Capture the cell that displays the provided text and extract its [x, y] central coordinate. 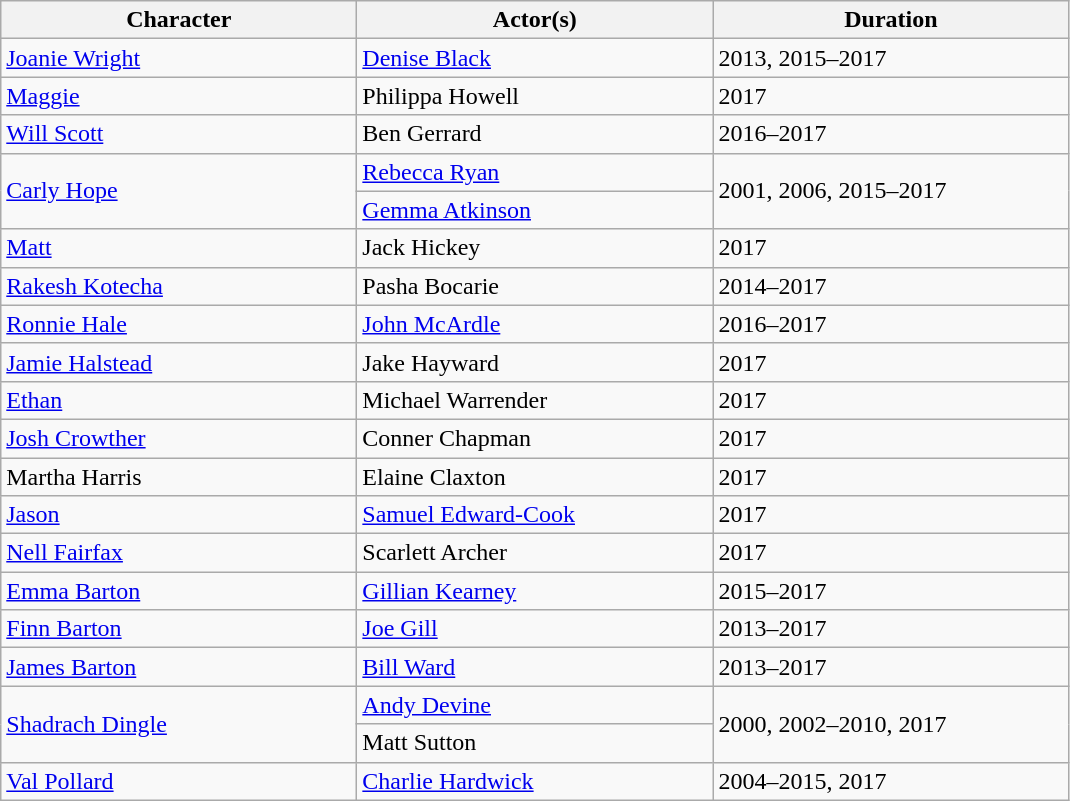
Ethan [179, 400]
Martha Harris [179, 477]
Emma Barton [179, 591]
Ben Gerrard [535, 134]
Charlie Hardwick [535, 781]
Carly Hope [179, 191]
2014–2017 [891, 286]
Bill Ward [535, 667]
2004–2015, 2017 [891, 781]
Maggie [179, 96]
Ronnie Hale [179, 324]
Samuel Edward-Cook [535, 515]
Conner Chapman [535, 438]
Shadrach Dingle [179, 724]
2000, 2002–2010, 2017 [891, 724]
John McArdle [535, 324]
Finn Barton [179, 629]
Matt Sutton [535, 743]
Denise Black [535, 58]
Rakesh Kotecha [179, 286]
Joe Gill [535, 629]
Matt [179, 248]
2013, 2015–2017 [891, 58]
Joanie Wright [179, 58]
Duration [891, 20]
Gemma Atkinson [535, 210]
Jamie Halstead [179, 362]
Jason [179, 515]
Philippa Howell [535, 96]
Scarlett Archer [535, 553]
Jake Hayward [535, 362]
Pasha Bocarie [535, 286]
Nell Fairfax [179, 553]
Elaine Claxton [535, 477]
Michael Warrender [535, 400]
Gillian Kearney [535, 591]
Jack Hickey [535, 248]
2015–2017 [891, 591]
Val Pollard [179, 781]
Will Scott [179, 134]
Actor(s) [535, 20]
James Barton [179, 667]
Josh Crowther [179, 438]
Andy Devine [535, 705]
Rebecca Ryan [535, 172]
Character [179, 20]
2001, 2006, 2015–2017 [891, 191]
